Detect which cell encompasses the target text, then output its (x, y) center coordinate. 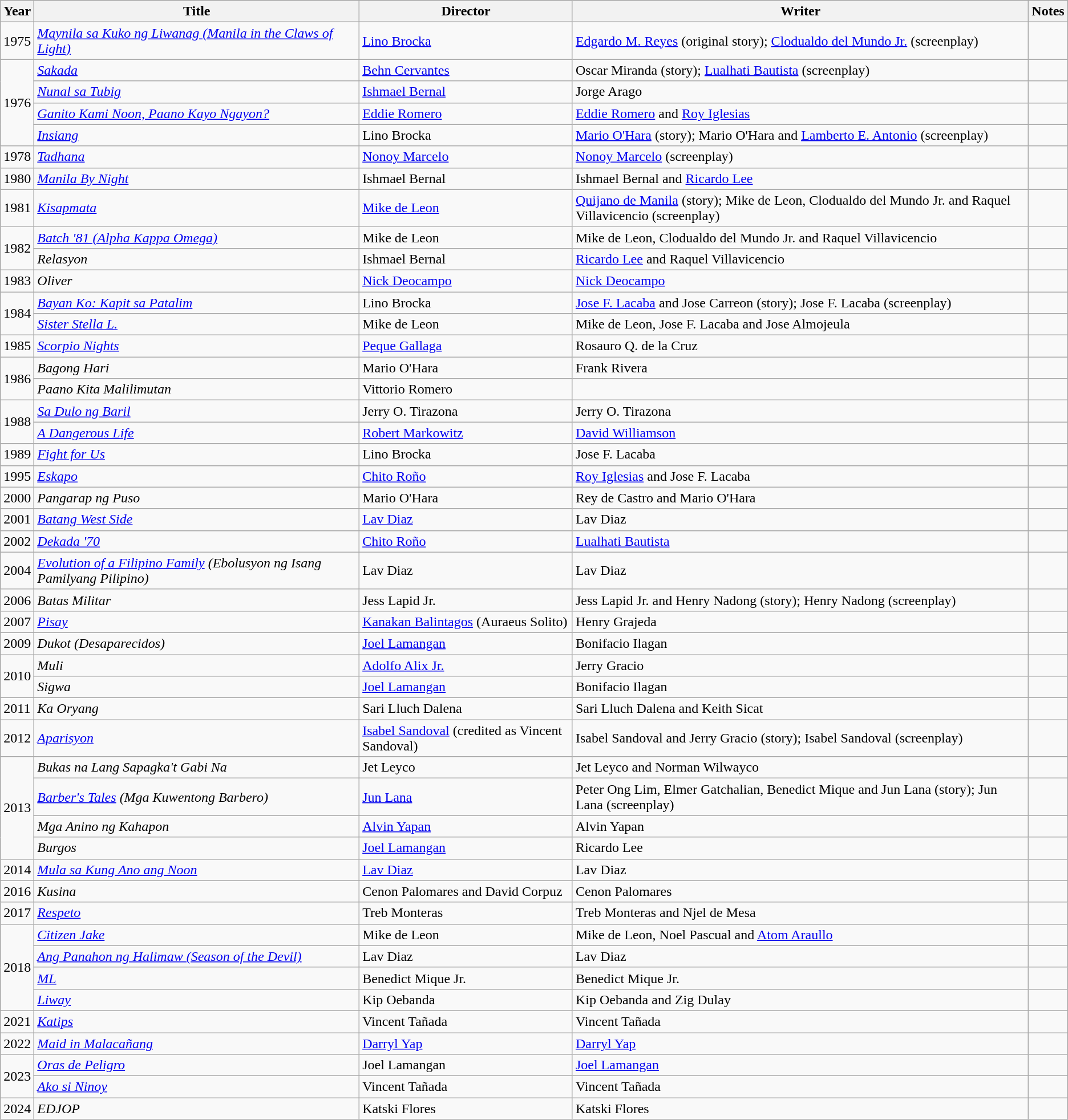
Ganito Kami Noon, Paano Kayo Ngayon? (197, 113)
Eddie Romero (466, 113)
Writer (800, 11)
Dekada '70 (197, 541)
2016 (17, 891)
Bukas na Lang Sapagka't Gabi Na (197, 768)
Kusina (197, 891)
Oliver (197, 281)
Jess Lapid Jr. (466, 600)
Jun Lana (466, 797)
Jorge Arago (800, 92)
Mga Anino ng Kahapon (197, 826)
Director (466, 11)
Mario O'Hara (story); Mario O'Hara and Lamberto E. Antonio (screenplay) (800, 135)
Sister Stella L. (197, 324)
Notes (1048, 11)
Year (17, 11)
Evolution of a Filipino Family (Ebolusyon ng Isang Pamilyang Pilipino) (197, 570)
Respeto (197, 913)
Lualhati Bautista (800, 541)
Scorpio Nights (197, 346)
Robert Markowitz (466, 433)
Ricardo Lee and Raquel Villavicencio (800, 259)
Nunal sa Tubig (197, 92)
Burgos (197, 848)
2023 (17, 1076)
Roy Iglesias and Jose F. Lacaba (800, 476)
Jet Leyco and Norman Wilwayco (800, 768)
Maynila sa Kuko ng Liwanag (Manila in the Claws of Light) (197, 41)
2011 (17, 709)
Peter Ong Lim, Elmer Gatchalian, Benedict Mique and Jun Lana (story); Jun Lana (screenplay) (800, 797)
Dukot (Desaparecidos) (197, 643)
Ka Oryang (197, 709)
Edgardo M. Reyes (original story); Clodualdo del Mundo Jr. (screenplay) (800, 41)
1976 (17, 103)
Isabel Sandoval (credited as Vincent Sandoval) (466, 738)
Kip Oebanda and Zig Dulay (800, 1000)
Jerry Gracio (800, 665)
Oscar Miranda (story); Lualhati Bautista (screenplay) (800, 70)
Mula sa Kung Ano ang Noon (197, 870)
Frank Rivera (800, 368)
Kanakan Balintagos (Auraeus Solito) (466, 622)
Insiang (197, 135)
Ishmael Bernal and Ricardo Lee (800, 178)
2017 (17, 913)
Batang West Side (197, 520)
A Dangerous Life (197, 433)
2018 (17, 967)
Rosauro Q. de la Cruz (800, 346)
Cenon Palomares and David Corpuz (466, 891)
Batas Militar (197, 600)
2021 (17, 1021)
ML (197, 978)
David Williamson (800, 433)
Fight for Us (197, 455)
1989 (17, 455)
Peque Gallaga (466, 346)
Citizen Jake (197, 935)
Batch '81 (Alpha Kappa Omega) (197, 237)
Paano Kita Malilimutan (197, 389)
Sari Lluch Dalena (466, 709)
Manila By Night (197, 178)
Ricardo Lee (800, 848)
1981 (17, 208)
Oras de Peligro (197, 1065)
Behn Cervantes (466, 70)
Sigwa (197, 687)
Jose F. Lacaba and Jose Carreon (story); Jose F. Lacaba (screenplay) (800, 303)
Ang Panahon ng Halimaw (Season of the Devil) (197, 956)
Jet Leyco (466, 768)
2006 (17, 600)
Sari Lluch Dalena and Keith Sicat (800, 709)
Mike de Leon, Noel Pascual and Atom Araullo (800, 935)
Mike de Leon, Clodualdo del Mundo Jr. and Raquel Villavicencio (800, 237)
2010 (17, 676)
Tadhana (197, 157)
Treb Monteras (466, 913)
Liway (197, 1000)
Maid in Malacañang (197, 1043)
Katips (197, 1021)
2013 (17, 807)
Bayan Ko: Kapit sa Patalim (197, 303)
Ako si Ninoy (197, 1087)
EDJOP (197, 1109)
Eskapo (197, 476)
1978 (17, 157)
Eddie Romero and Roy Iglesias (800, 113)
2000 (17, 498)
2022 (17, 1043)
2001 (17, 520)
2004 (17, 570)
2007 (17, 622)
1984 (17, 314)
Adolfo Alix Jr. (466, 665)
Rey de Castro and Mario O'Hara (800, 498)
Relasyon (197, 259)
Quijano de Manila (story); Mike de Leon, Clodualdo del Mundo Jr. and Raquel Villavicencio (screenplay) (800, 208)
2012 (17, 738)
1975 (17, 41)
Nonoy Marcelo (466, 157)
Bagong Hari (197, 368)
1983 (17, 281)
Pangarap ng Puso (197, 498)
Kip Oebanda (466, 1000)
Barber's Tales (Mga Kuwentong Barbero) (197, 797)
Kisapmata (197, 208)
1986 (17, 379)
Cenon Palomares (800, 891)
Muli (197, 665)
2009 (17, 643)
Mike de Leon, Jose F. Lacaba and Jose Almojeula (800, 324)
Nonoy Marcelo (screenplay) (800, 157)
1980 (17, 178)
Aparisyon (197, 738)
Isabel Sandoval and Jerry Gracio (story); Isabel Sandoval (screenplay) (800, 738)
Treb Monteras and Njel de Mesa (800, 913)
1982 (17, 248)
1988 (17, 422)
1985 (17, 346)
2002 (17, 541)
2014 (17, 870)
Henry Grajeda (800, 622)
Title (197, 11)
Jess Lapid Jr. and Henry Nadong (story); Henry Nadong (screenplay) (800, 600)
2024 (17, 1109)
Pisay (197, 622)
Vittorio Romero (466, 389)
Sa Dulo ng Baril (197, 411)
Jose F. Lacaba (800, 455)
Sakada (197, 70)
1995 (17, 476)
